Locate the cell with the specified text and output its (X, Y) center coordinate. 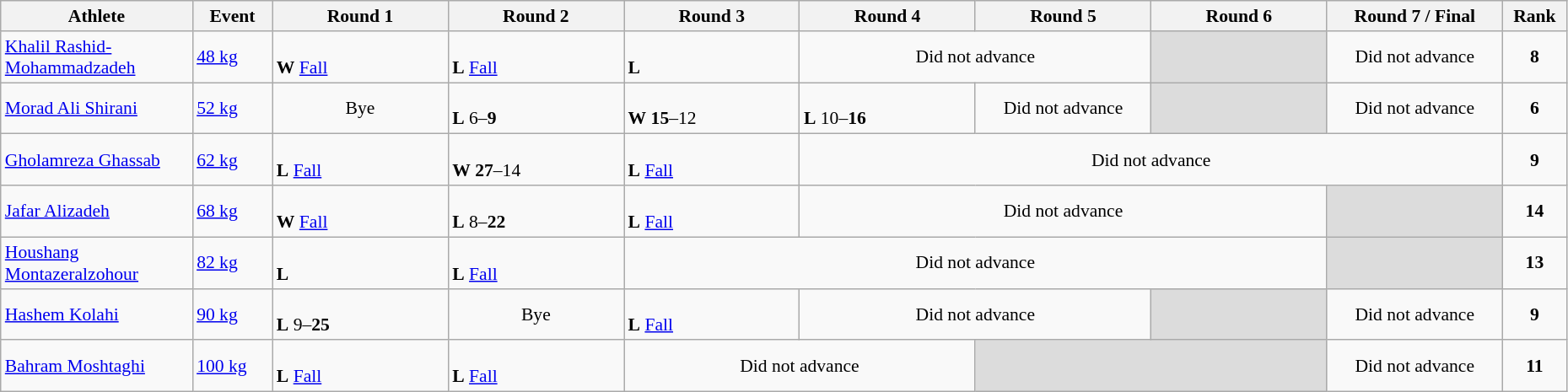
Hashem Kolahi (96, 314)
Gholamreza Ghassab (96, 160)
48 kg (233, 57)
Athlete (96, 16)
Round 3 (712, 16)
Event (233, 16)
Khalil Rashid-Mohammadzadeh (96, 57)
100 kg (233, 366)
Bahram Moshtaghi (96, 366)
14 (1534, 211)
8 (1534, 57)
Rank (1534, 16)
L 8–22 (536, 211)
6 (1534, 108)
Round 1 (360, 16)
Round 7 / Final (1414, 16)
Round 5 (1063, 16)
L 9–25 (360, 314)
Morad Ali Shirani (96, 108)
L 6–9 (536, 108)
52 kg (233, 108)
13 (1534, 263)
Jafar Alizadeh (96, 211)
Round 2 (536, 16)
Houshang Montazeralzohour (96, 263)
82 kg (233, 263)
L 10–16 (887, 108)
62 kg (233, 160)
W 15–12 (712, 108)
90 kg (233, 314)
68 kg (233, 211)
Round 4 (887, 16)
W 27–14 (536, 160)
Round 6 (1239, 16)
11 (1534, 366)
